Determine the [x, y] coordinate at the center of the cell enclosing the given text.  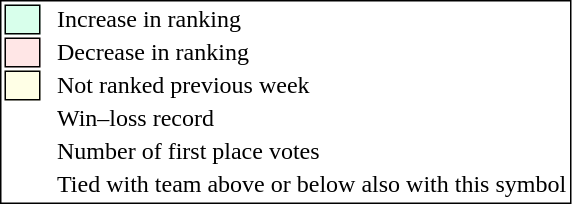
Tied with team above or below also with this symbol [312, 185]
Not ranked previous week [312, 85]
Increase in ranking [312, 19]
Number of first place votes [312, 151]
Win–loss record [312, 119]
Decrease in ranking [312, 53]
